Find where the given text appears and provide that cell's center as [X, Y] coordinate. 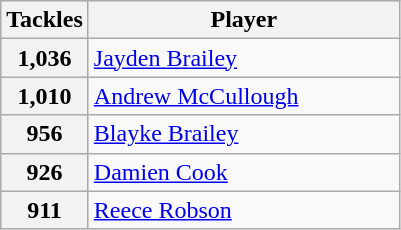
911 [45, 210]
Player [244, 20]
Damien Cook [244, 172]
Andrew McCullough [244, 96]
Reece Robson [244, 210]
956 [45, 134]
Tackles [45, 20]
926 [45, 172]
1,010 [45, 96]
Blayke Brailey [244, 134]
1,036 [45, 58]
Jayden Brailey [244, 58]
